Extract the [X, Y] coordinate from the center of the cell holding the provided text.  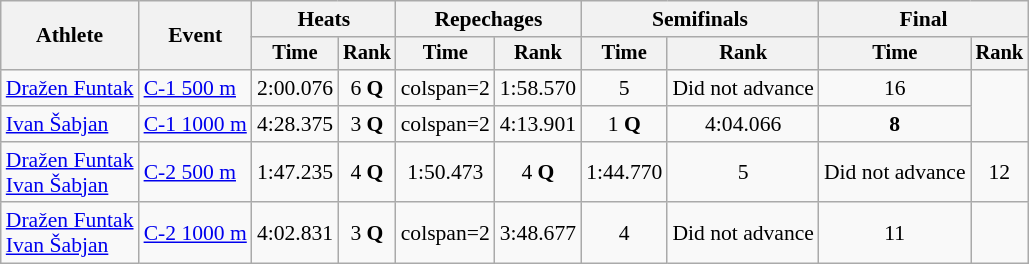
Repechages [488, 19]
Final [924, 19]
Ivan Šabjan [70, 124]
C-2 500 m [196, 172]
4:02.831 [295, 234]
Event [196, 36]
C-1 500 m [196, 88]
4 [624, 234]
Dražen Funtak [70, 88]
12 [1000, 172]
C-1 1000 m [196, 124]
1:44.770 [624, 172]
1:50.473 [446, 172]
4:28.375 [295, 124]
8 [895, 124]
4:04.066 [743, 124]
Heats [324, 19]
11 [895, 234]
1:47.235 [295, 172]
6 Q [367, 88]
1 Q [624, 124]
Athlete [70, 36]
16 [895, 88]
C-2 1000 m [196, 234]
1:58.570 [538, 88]
Semifinals [700, 19]
4:13.901 [538, 124]
2:00.076 [295, 88]
3:48.677 [538, 234]
